For the text-containing cell, return its midpoint in [X, Y] coordinate format. 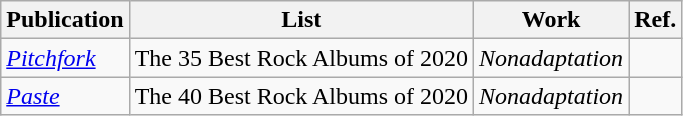
The 35 Best Rock Albums of 2020 [301, 58]
Publication [65, 20]
Pitchfork [65, 58]
Paste [65, 96]
The 40 Best Rock Albums of 2020 [301, 96]
Ref. [656, 20]
List [301, 20]
Work [552, 20]
